Locate the cell with the specified text and output its [X, Y] center coordinate. 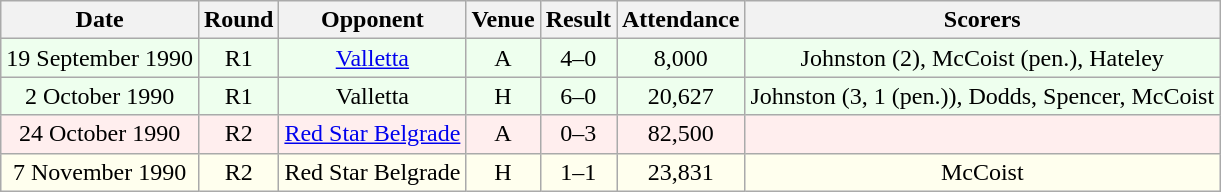
Opponent [372, 20]
Venue [503, 20]
23,831 [680, 172]
6–0 [578, 96]
24 October 1990 [100, 134]
McCoist [982, 172]
Attendance [680, 20]
Result [578, 20]
Date [100, 20]
20,627 [680, 96]
7 November 1990 [100, 172]
8,000 [680, 58]
Johnston (2), McCoist (pen.), Hateley [982, 58]
0–3 [578, 134]
2 October 1990 [100, 96]
Round [238, 20]
19 September 1990 [100, 58]
Johnston (3, 1 (pen.)), Dodds, Spencer, McCoist [982, 96]
4–0 [578, 58]
1–1 [578, 172]
Scorers [982, 20]
82,500 [680, 134]
